Return the (X, Y) coordinate for the center point of the cell that contains the specified text.  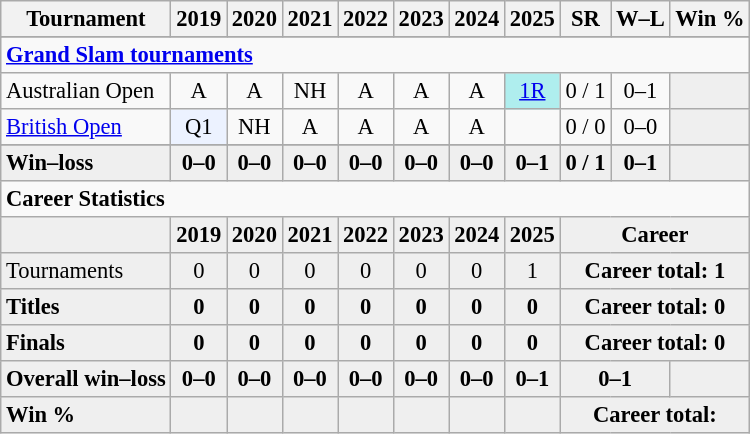
Career (655, 235)
Grand Slam tournaments (376, 55)
Tournaments (86, 271)
Career total: (655, 415)
Q1 (199, 127)
Overall win–loss (86, 379)
Career Statistics (376, 199)
1R (533, 91)
0 / 0 (586, 127)
SR (586, 19)
Career total: 1 (655, 271)
Win–loss (86, 163)
Tournament (86, 19)
Titles (86, 307)
Finals (86, 343)
Australian Open (86, 91)
1 (533, 271)
British Open (86, 127)
W–L (640, 19)
